Output the (X, Y) coordinate of the center of the cell containing the given text.  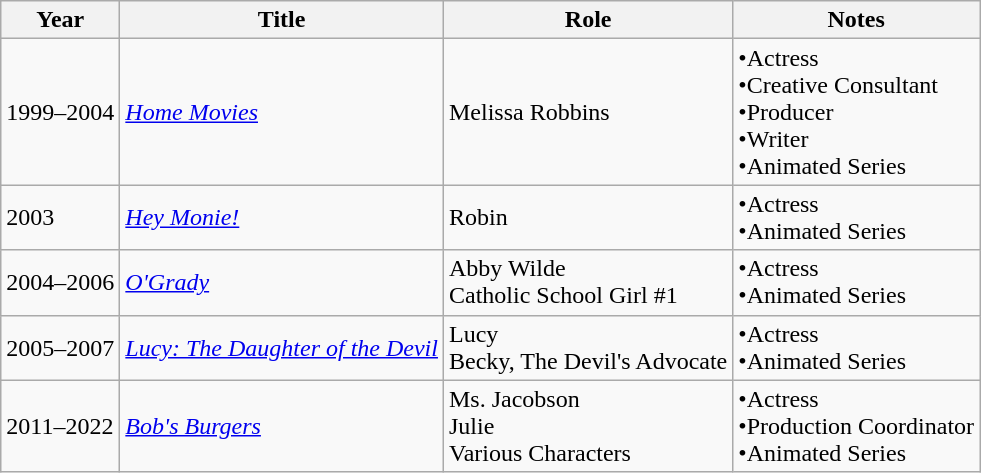
Notes (856, 20)
2004–2006 (60, 282)
O'Grady (282, 282)
•Actress•Creative Consultant•Producer•Writer•Animated Series (856, 112)
Hey Monie! (282, 218)
2011–2022 (60, 426)
2005–2007 (60, 348)
Title (282, 20)
Robin (588, 218)
Year (60, 20)
1999–2004 (60, 112)
Melissa Robbins (588, 112)
Bob's Burgers (282, 426)
•Actress•Production Coordinator•Animated Series (856, 426)
Abby Wilde Catholic School Girl #1 (588, 282)
Role (588, 20)
Home Movies (282, 112)
2003 (60, 218)
Ms. JacobsonJulieVarious Characters (588, 426)
Lucy: The Daughter of the Devil (282, 348)
LucyBecky, The Devil's Advocate (588, 348)
